For the text-containing cell, return its midpoint in (X, Y) coordinate format. 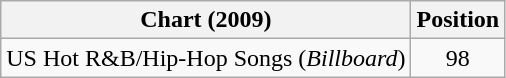
US Hot R&B/Hip-Hop Songs (Billboard) (206, 58)
Chart (2009) (206, 20)
98 (458, 58)
Position (458, 20)
